Return the (X, Y) coordinate for the center point of the cell that contains the specified text.  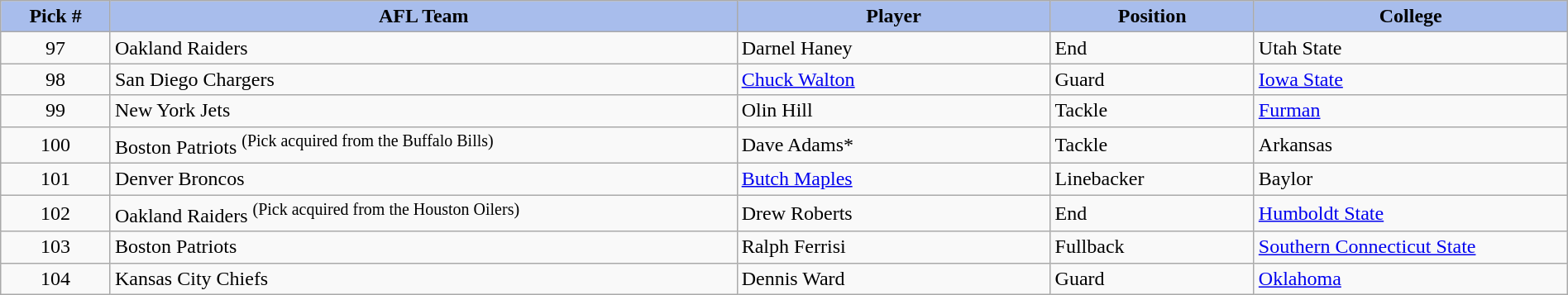
Denver Broncos (423, 179)
Oklahoma (1411, 278)
AFL Team (423, 17)
104 (56, 278)
99 (56, 111)
103 (56, 247)
Oakland Raiders (Pick acquired from the Houston Oilers) (423, 213)
98 (56, 79)
Fullback (1152, 247)
Kansas City Chiefs (423, 278)
Iowa State (1411, 79)
Drew Roberts (893, 213)
Oakland Raiders (423, 48)
Ralph Ferrisi (893, 247)
Dennis Ward (893, 278)
Butch Maples (893, 179)
San Diego Chargers (423, 79)
Boston Patriots (423, 247)
Utah State (1411, 48)
New York Jets (423, 111)
101 (56, 179)
Humboldt State (1411, 213)
Boston Patriots (Pick acquired from the Buffalo Bills) (423, 145)
Position (1152, 17)
Baylor (1411, 179)
Southern Connecticut State (1411, 247)
College (1411, 17)
Chuck Walton (893, 79)
100 (56, 145)
Dave Adams* (893, 145)
Darnel Haney (893, 48)
97 (56, 48)
Arkansas (1411, 145)
Furman (1411, 111)
Pick # (56, 17)
Olin Hill (893, 111)
Linebacker (1152, 179)
102 (56, 213)
Player (893, 17)
